Output the (x, y) coordinate of the center of the cell containing the given text.  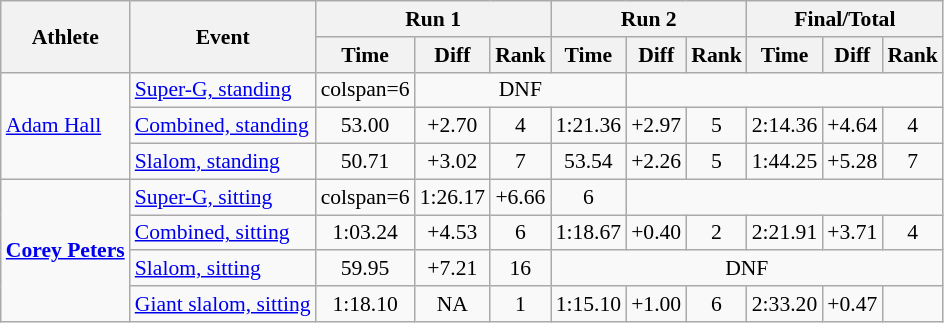
1:03.24 (366, 233)
1:44.25 (784, 162)
Super-G, standing (223, 90)
+4.64 (852, 126)
Event (223, 36)
+7.21 (452, 269)
1:26.17 (452, 197)
+5.28 (852, 162)
53.00 (366, 126)
+2.70 (452, 126)
53.54 (588, 162)
1:18.67 (588, 233)
+4.53 (452, 233)
Slalom, sitting (223, 269)
Combined, sitting (223, 233)
Combined, standing (223, 126)
+2.26 (656, 162)
+0.40 (656, 233)
1:21.36 (588, 126)
Final/Total (845, 19)
Run 2 (649, 19)
+2.97 (656, 126)
16 (520, 269)
Slalom, standing (223, 162)
+0.47 (852, 304)
2:14.36 (784, 126)
Corey Peters (66, 250)
Run 1 (434, 19)
+3.71 (852, 233)
Giant slalom, sitting (223, 304)
+1.00 (656, 304)
+3.02 (452, 162)
Athlete (66, 36)
1:18.10 (366, 304)
2:33.20 (784, 304)
1 (520, 304)
50.71 (366, 162)
2:21.91 (784, 233)
NA (452, 304)
Adam Hall (66, 126)
2 (716, 233)
59.95 (366, 269)
1:15.10 (588, 304)
Super-G, sitting (223, 197)
+6.66 (520, 197)
